From the cell containing the given text, extract its center point as (X, Y) coordinate. 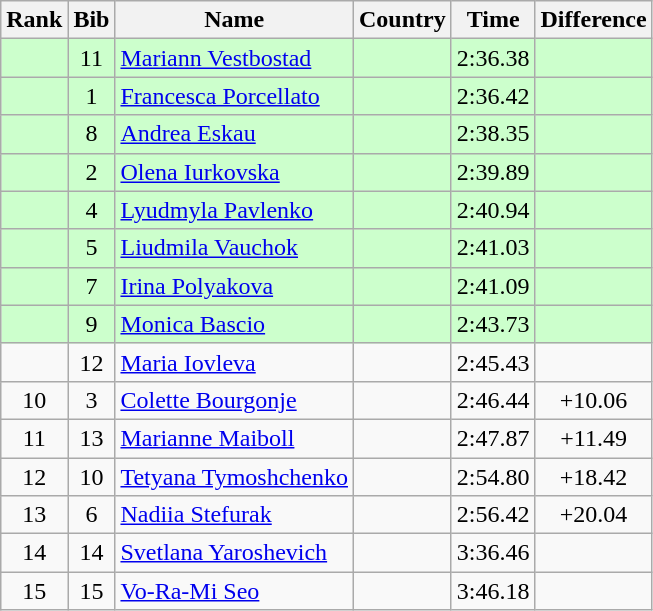
Irina Polyakova (234, 286)
6 (92, 515)
Difference (594, 20)
Svetlana Yaroshevich (234, 553)
Mariann Vestbostad (234, 58)
Rank (34, 20)
Maria Iovleva (234, 362)
Liudmila Vauchok (234, 248)
+10.06 (594, 400)
Francesca Porcellato (234, 96)
Marianne Maiboll (234, 438)
2:41.09 (493, 286)
2:39.89 (493, 172)
Country (402, 20)
Name (234, 20)
8 (92, 134)
2:43.73 (493, 324)
+18.42 (594, 477)
2:40.94 (493, 210)
+20.04 (594, 515)
3 (92, 400)
Monica Bascio (234, 324)
4 (92, 210)
2:45.43 (493, 362)
2:36.42 (493, 96)
9 (92, 324)
+11.49 (594, 438)
2:56.42 (493, 515)
Andrea Eskau (234, 134)
2:47.87 (493, 438)
2:41.03 (493, 248)
Olena Iurkovska (234, 172)
2:38.35 (493, 134)
Nadiia Stefurak (234, 515)
3:36.46 (493, 553)
5 (92, 248)
3:46.18 (493, 591)
Tetyana Tymoshchenko (234, 477)
2 (92, 172)
Bib (92, 20)
2:54.80 (493, 477)
2:36.38 (493, 58)
Colette Bourgonje (234, 400)
1 (92, 96)
Time (493, 20)
2:46.44 (493, 400)
Vo-Ra-Mi Seo (234, 591)
Lyudmyla Pavlenko (234, 210)
7 (92, 286)
